Scan for the cell matching the given text and deliver its (X, Y) coordinate at center. 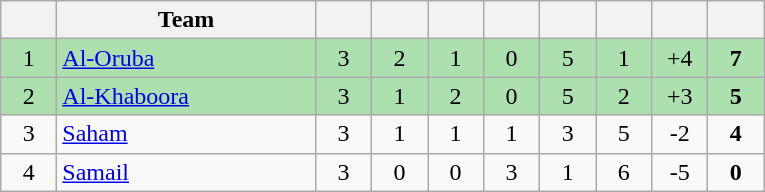
-5 (680, 172)
7 (736, 58)
6 (624, 172)
-2 (680, 134)
Al-Oruba (186, 58)
+3 (680, 96)
Saham (186, 134)
Samail (186, 172)
Al-Khaboora (186, 96)
+4 (680, 58)
Team (186, 20)
